Scan for the cell matching the given text and deliver its [x, y] coordinate at center. 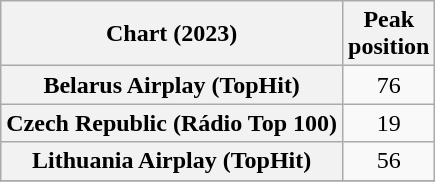
Peakposition [389, 34]
56 [389, 161]
19 [389, 123]
Belarus Airplay (TopHit) [172, 85]
Chart (2023) [172, 34]
Czech Republic (Rádio Top 100) [172, 123]
Lithuania Airplay (TopHit) [172, 161]
76 [389, 85]
